Return the [X, Y] coordinate for the center point of the cell that contains the specified text.  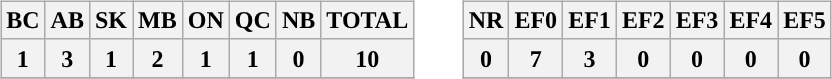
AB [67, 20]
SK [110, 20]
MB [158, 20]
EF5 [805, 20]
EF4 [751, 20]
EF3 [697, 20]
10 [368, 58]
EF2 [643, 20]
EF0 [536, 20]
NB [298, 20]
2 [158, 58]
7 [536, 58]
EF1 [590, 20]
TOTAL [368, 20]
QC [252, 20]
ON [206, 20]
NR [486, 20]
BC [23, 20]
